From the cell containing the given text, extract its center point as (x, y) coordinate. 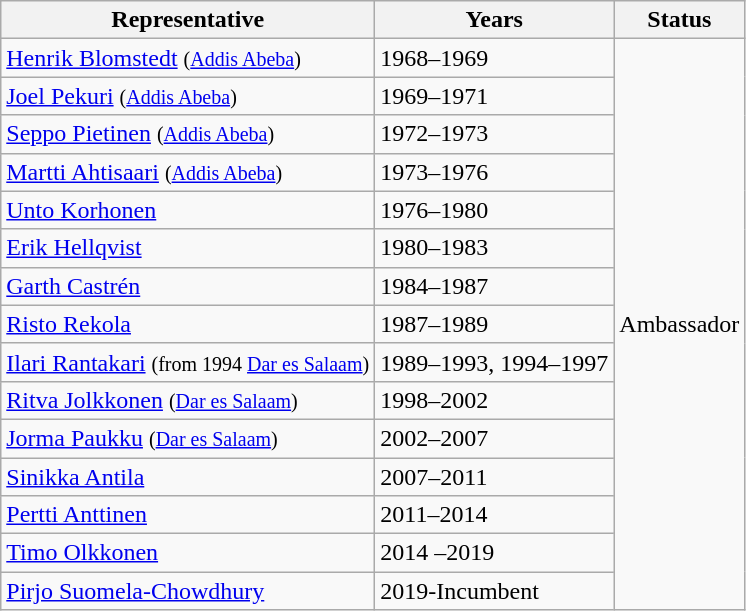
1984–1987 (494, 286)
Risto Rekola (188, 324)
2007–2011 (494, 477)
1998–2002 (494, 400)
Seppo Pietinen (Addis Abeba) (188, 134)
Martti Ahtisaari (Addis Abeba) (188, 172)
Henrik Blomstedt (Addis Abeba) (188, 58)
Timo Olkkonen (188, 553)
1973–1976 (494, 172)
1972–1973 (494, 134)
Ambassador (680, 324)
Sinikka Antila (188, 477)
1980–1983 (494, 248)
Garth Castrén (188, 286)
1976–1980 (494, 210)
Unto Korhonen (188, 210)
Ilari Rantakari (from 1994 Dar es Salaam) (188, 362)
Status (680, 20)
2002–2007 (494, 438)
2014 –2019 (494, 553)
2019-Incumbent (494, 591)
Erik Hellqvist (188, 248)
Ritva Jolkkonen (Dar es Salaam) (188, 400)
Years (494, 20)
1987–1989 (494, 324)
Pirjo Suomela-Chowdhury (188, 591)
1989–1993, 1994–1997 (494, 362)
Joel Pekuri (Addis Abeba) (188, 96)
1968–1969 (494, 58)
Jorma Paukku (Dar es Salaam) (188, 438)
1969–1971 (494, 96)
Representative (188, 20)
2011–2014 (494, 515)
Pertti Anttinen (188, 515)
